Scan for the cell matching the given text and deliver its (X, Y) coordinate at center. 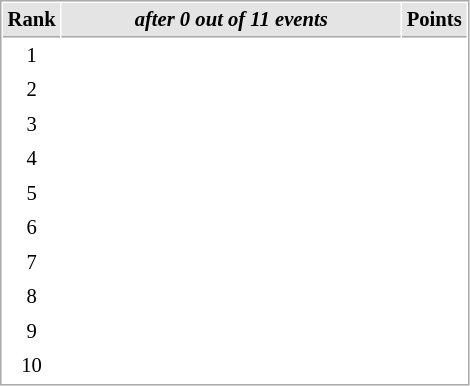
after 0 out of 11 events (232, 20)
8 (32, 296)
5 (32, 194)
1 (32, 56)
Points (434, 20)
9 (32, 332)
6 (32, 228)
3 (32, 124)
10 (32, 366)
7 (32, 262)
4 (32, 158)
Rank (32, 20)
2 (32, 90)
